Output the (x, y) coordinate of the center of the cell containing the given text.  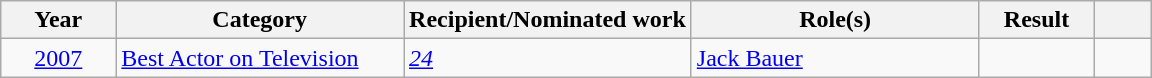
2007 (58, 58)
Role(s) (835, 20)
Category (260, 20)
24 (548, 58)
Result (1036, 20)
Year (58, 20)
Best Actor on Television (260, 58)
Jack Bauer (835, 58)
Recipient/Nominated work (548, 20)
